Locate the cell with the specified text and output its [X, Y] center coordinate. 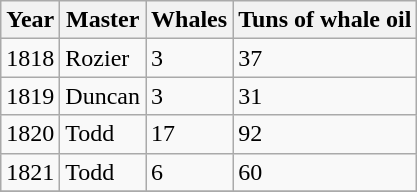
6 [190, 172]
Master [103, 20]
1821 [30, 172]
Whales [190, 20]
Year [30, 20]
92 [325, 134]
1818 [30, 58]
Rozier [103, 58]
31 [325, 96]
17 [190, 134]
1819 [30, 96]
Duncan [103, 96]
1820 [30, 134]
Tuns of whale oil [325, 20]
60 [325, 172]
37 [325, 58]
